Detect which cell encompasses the target text, then output its [X, Y] center coordinate. 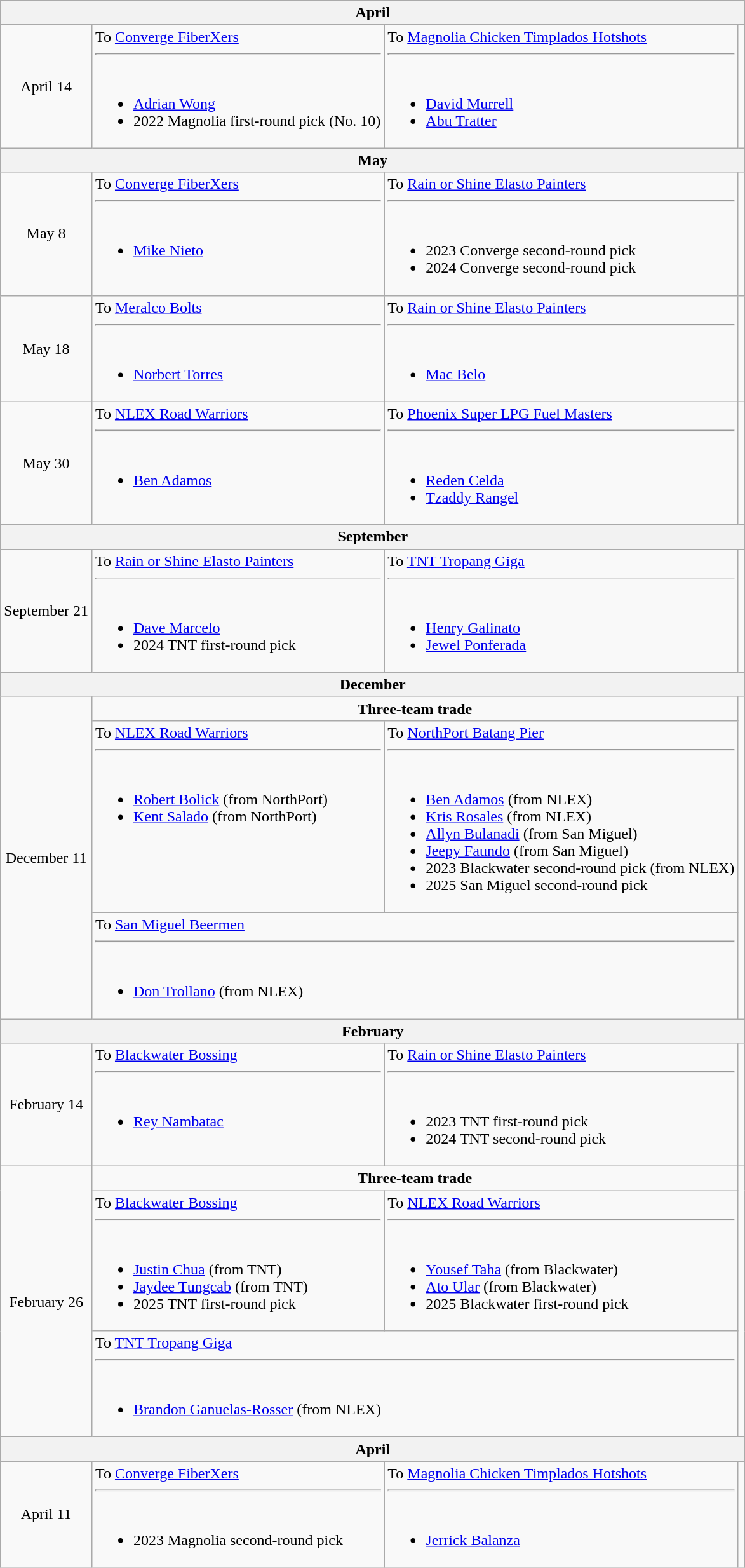
To Magnolia Chicken Timplados HotshotsJerrick Balanza [561, 1515]
To Converge FiberXersMike Nieto [238, 234]
To NLEX Road WarriorsRobert Bolick (from NorthPort)Kent Salado (from NorthPort) [238, 816]
April 14 [46, 86]
To NLEX Road WarriorsYousef Taha (from Blackwater)Ato Ular (from Blackwater)2025 Blackwater first-round pick [561, 1260]
April 11 [46, 1515]
To TNT Tropang GigaBrandon Ganuelas-Rosser (from NLEX) [414, 1384]
To NLEX Road WarriorsBen Adamos [238, 463]
To Converge FiberXersAdrian Wong2022 Magnolia first-round pick (No. 10) [238, 86]
February [373, 1031]
To Blackwater BossingJustin Chua (from TNT)Jaydee Tungcab (from TNT)2025 TNT first-round pick [238, 1260]
May [373, 160]
September [373, 537]
To Blackwater BossingRey Nambatac [238, 1105]
May 8 [46, 234]
December [373, 684]
To TNT Tropang GigaHenry GalinatoJewel Ponferada [561, 611]
To Phoenix Super LPG Fuel MastersReden CeldaTzaddy Rangel [561, 463]
May 30 [46, 463]
To Rain or Shine Elasto Painters2023 Converge second-round pick2024 Converge second-round pick [561, 234]
To Rain or Shine Elasto Painters2023 TNT first-round pick2024 TNT second-round pick [561, 1105]
To Rain or Shine Elasto PaintersMac Belo [561, 348]
To Magnolia Chicken Timplados HotshotsDavid MurrellAbu Tratter [561, 86]
To Rain or Shine Elasto PaintersDave Marcelo2024 TNT first-round pick [238, 611]
September 21 [46, 611]
To Meralco BoltsNorbert Torres [238, 348]
To Converge FiberXers2023 Magnolia second-round pick [238, 1515]
May 18 [46, 348]
February 14 [46, 1105]
February 26 [46, 1302]
December 11 [46, 858]
To San Miguel BeermenDon Trollano (from NLEX) [414, 966]
